Locate the cell with the specified text and output its [x, y] center coordinate. 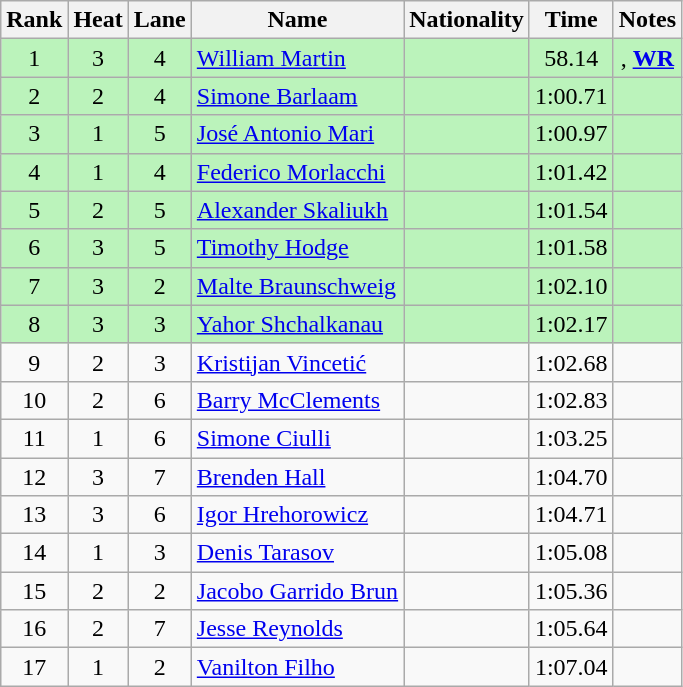
Simone Barlaam [297, 96]
Brenden Hall [297, 477]
17 [34, 667]
1:02.83 [571, 400]
15 [34, 591]
Federico Morlacchi [297, 172]
11 [34, 438]
Malte Braunschweig [297, 286]
Kristijan Vincetić [297, 362]
16 [34, 629]
1:01.54 [571, 210]
1:04.71 [571, 515]
Name [297, 20]
Notes [647, 20]
Lane [160, 20]
Rank [34, 20]
1:02.17 [571, 324]
1:05.64 [571, 629]
1:00.97 [571, 134]
Vanilton Filho [297, 667]
Barry McClements [297, 400]
1:03.25 [571, 438]
José Antonio Mari [297, 134]
Igor Hrehorowicz [297, 515]
14 [34, 553]
Yahor Shchalkanau [297, 324]
8 [34, 324]
1:05.36 [571, 591]
1:07.04 [571, 667]
Jacobo Garrido Brun [297, 591]
Jesse Reynolds [297, 629]
Alexander Skaliukh [297, 210]
Simone Ciulli [297, 438]
9 [34, 362]
Timothy Hodge [297, 248]
1:00.71 [571, 96]
58.14 [571, 58]
Heat [98, 20]
1:05.08 [571, 553]
, WR [647, 58]
1:01.42 [571, 172]
1:02.10 [571, 286]
Time [571, 20]
William Martin [297, 58]
Nationality [467, 20]
1:04.70 [571, 477]
10 [34, 400]
1:01.58 [571, 248]
12 [34, 477]
13 [34, 515]
1:02.68 [571, 362]
Denis Tarasov [297, 553]
